Return (x, y) of the center of cell containing provided text 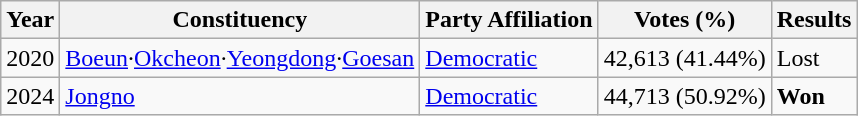
Year (30, 20)
Party Affiliation (509, 20)
2024 (30, 96)
2020 (30, 58)
Constituency (240, 20)
Lost (814, 58)
Won (814, 96)
Jongno (240, 96)
44,713 (50.92%) (684, 96)
Results (814, 20)
Votes (%) (684, 20)
Boeun·Okcheon·Yeongdong·Goesan (240, 58)
42,613 (41.44%) (684, 58)
